For the text-containing cell, return its midpoint in (x, y) coordinate format. 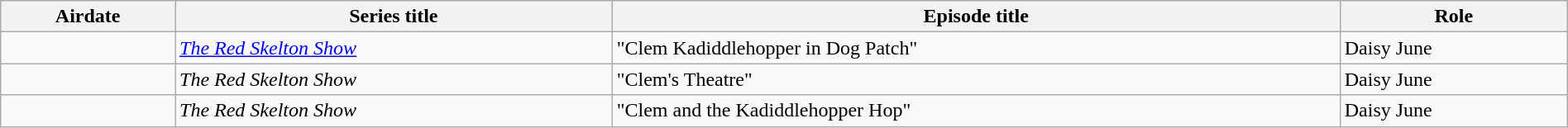
Role (1454, 17)
Airdate (88, 17)
"Clem and the Kadiddlehopper Hop" (976, 111)
Episode title (976, 17)
"Clem's Theatre" (976, 79)
"Clem Kadiddlehopper in Dog Patch" (976, 48)
Series title (394, 17)
